From the cell containing the given text, extract its center point as (x, y) coordinate. 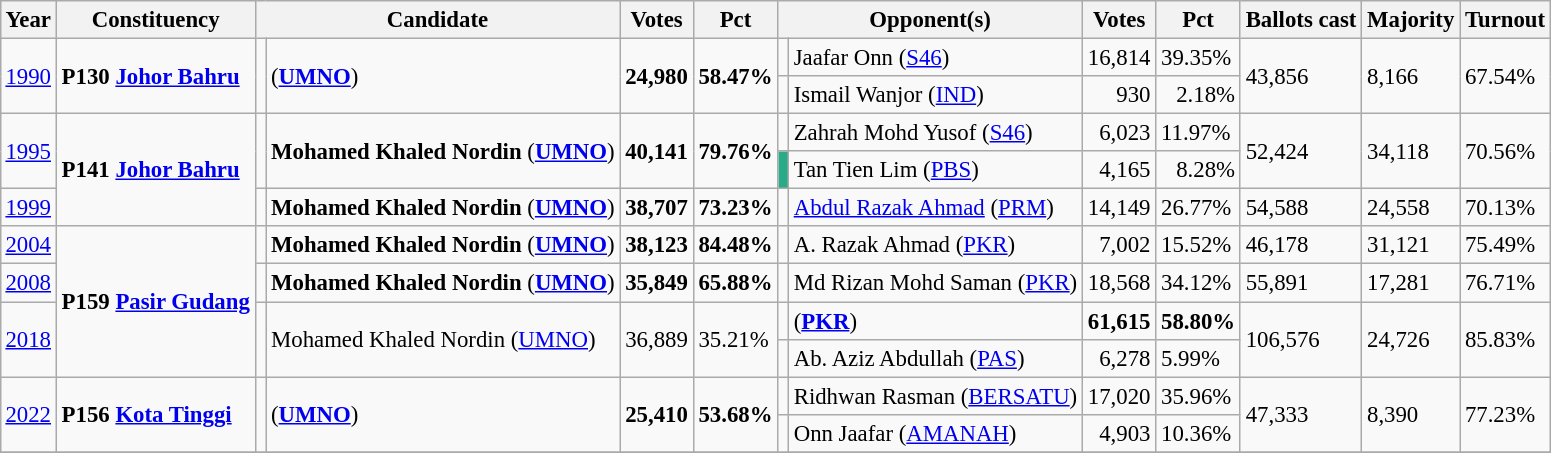
2018 (28, 340)
4,165 (1118, 170)
8,390 (1411, 414)
Candidate (438, 20)
18,568 (1118, 283)
14,149 (1118, 208)
52,424 (1300, 152)
Jaafar Onn (S46) (935, 57)
1995 (28, 152)
31,121 (1411, 245)
15.52% (1198, 245)
P141 Johor Bahru (156, 170)
76.71% (1506, 283)
61,615 (1118, 321)
11.97% (1198, 133)
(PKR) (935, 321)
6,278 (1118, 358)
6,023 (1118, 133)
85.83% (1506, 340)
Majority (1411, 20)
36,889 (656, 340)
7,002 (1118, 245)
24,558 (1411, 208)
4,903 (1118, 433)
10.36% (1198, 433)
73.23% (736, 208)
58.80% (1198, 321)
Turnout (1506, 20)
17,020 (1118, 396)
Ridhwan Rasman (BERSATU) (935, 396)
P130 Johor Bahru (156, 76)
79.76% (736, 152)
35,849 (656, 283)
46,178 (1300, 245)
24,980 (656, 76)
67.54% (1506, 76)
Ballots cast (1300, 20)
8,166 (1411, 76)
Onn Jaafar (AMANAH) (935, 433)
84.48% (736, 245)
39.35% (1198, 57)
Opponent(s) (930, 20)
Constituency (156, 20)
25,410 (656, 414)
34,118 (1411, 152)
2022 (28, 414)
16,814 (1118, 57)
Abdul Razak Ahmad (PRM) (935, 208)
8.28% (1198, 170)
34.12% (1198, 283)
Tan Tien Lim (PBS) (935, 170)
38,707 (656, 208)
70.13% (1506, 208)
A. Razak Ahmad (PKR) (935, 245)
1999 (28, 208)
65.88% (736, 283)
2.18% (1198, 95)
1990 (28, 76)
5.99% (1198, 358)
38,123 (656, 245)
17,281 (1411, 283)
75.49% (1506, 245)
70.56% (1506, 152)
43,856 (1300, 76)
35.96% (1198, 396)
Zahrah Mohd Yusof (S46) (935, 133)
2004 (28, 245)
54,588 (1300, 208)
40,141 (656, 152)
58.47% (736, 76)
Ab. Aziz Abdullah (PAS) (935, 358)
Md Rizan Mohd Saman (PKR) (935, 283)
106,576 (1300, 340)
2008 (28, 283)
26.77% (1198, 208)
P156 Kota Tinggi (156, 414)
Year (28, 20)
55,891 (1300, 283)
47,333 (1300, 414)
77.23% (1506, 414)
35.21% (736, 340)
P159 Pasir Gudang (156, 301)
53.68% (736, 414)
Ismail Wanjor (IND) (935, 95)
24,726 (1411, 340)
930 (1118, 95)
